Extract the (x, y) coordinate from the center of the cell holding the provided text.  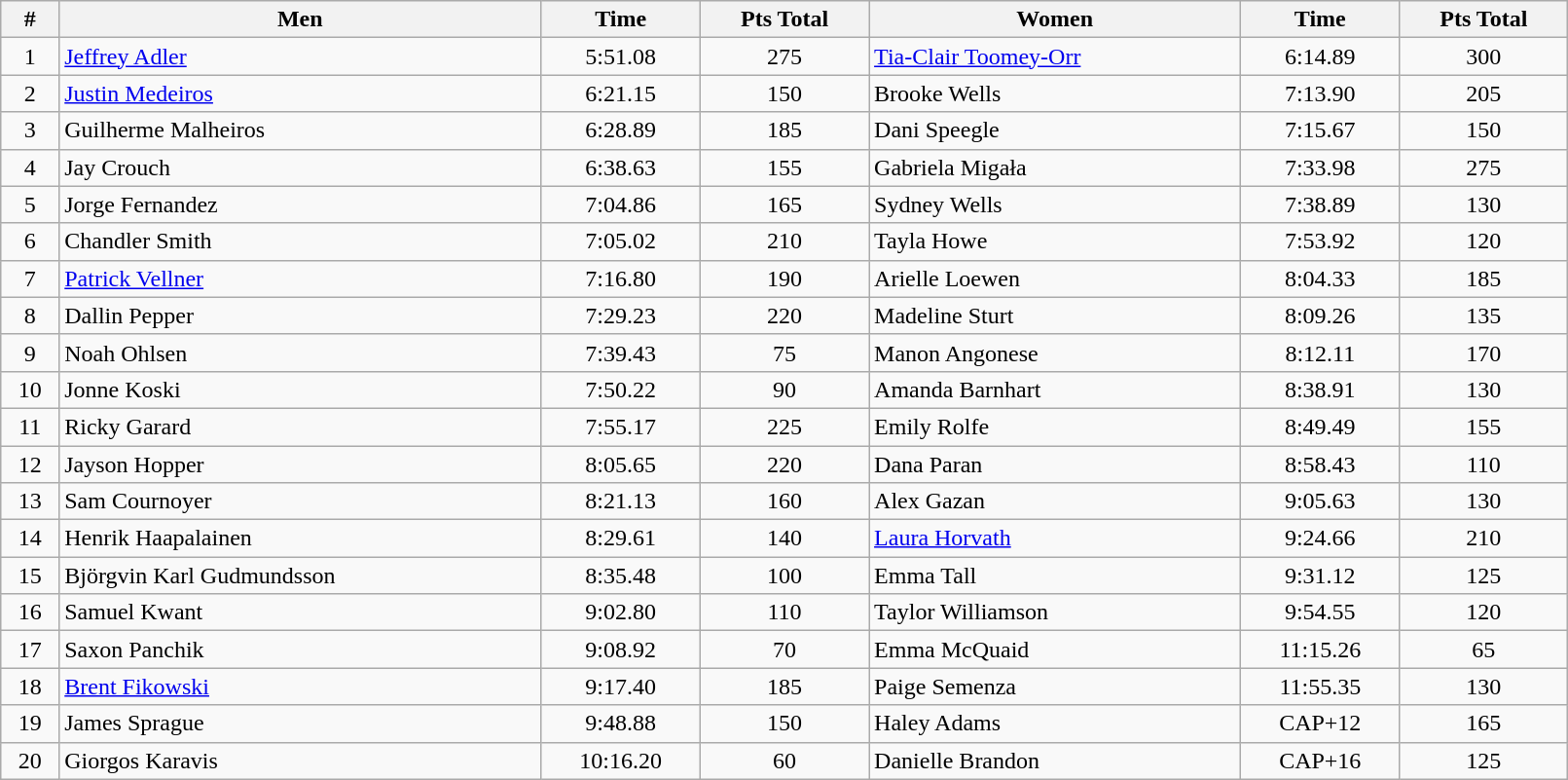
6:14.89 (1320, 56)
Ricky Garard (300, 427)
Taylor Williamson (1055, 613)
Jeffrey Adler (300, 56)
Women (1055, 19)
8:29.61 (621, 539)
225 (784, 427)
160 (784, 501)
# (30, 19)
8:04.33 (1320, 279)
7:04.86 (621, 204)
Samuel Kwant (300, 613)
70 (784, 650)
9:17.40 (621, 687)
8:09.26 (1320, 316)
1 (30, 56)
Brent Fikowski (300, 687)
Noah Ohlsen (300, 353)
5 (30, 204)
9:48.88 (621, 724)
16 (30, 613)
9:24.66 (1320, 539)
7:16.80 (621, 279)
7:55.17 (621, 427)
7:39.43 (621, 353)
60 (784, 761)
10 (30, 390)
8:21.13 (621, 501)
Paige Semenza (1055, 687)
Madeline Sturt (1055, 316)
Emma Tall (1055, 576)
Brooke Wells (1055, 93)
9:05.63 (1320, 501)
Patrick Vellner (300, 279)
13 (30, 501)
190 (784, 279)
7:29.23 (621, 316)
Laura Horvath (1055, 539)
90 (784, 390)
Jay Crouch (300, 167)
9:08.92 (621, 650)
15 (30, 576)
11:15.26 (1320, 650)
Danielle Brandon (1055, 761)
4 (30, 167)
8:12.11 (1320, 353)
9 (30, 353)
Gabriela Migała (1055, 167)
2 (30, 93)
Alex Gazan (1055, 501)
65 (1483, 650)
Jonne Koski (300, 390)
Dani Speegle (1055, 130)
8:38.91 (1320, 390)
8 (30, 316)
8:49.49 (1320, 427)
Arielle Loewen (1055, 279)
7:53.92 (1320, 241)
9:54.55 (1320, 613)
Saxon Panchik (300, 650)
6 (30, 241)
17 (30, 650)
CAP+16 (1320, 761)
7 (30, 279)
Björgvin Karl Gudmundsson (300, 576)
5:51.08 (621, 56)
Manon Angonese (1055, 353)
300 (1483, 56)
Henrik Haapalainen (300, 539)
James Sprague (300, 724)
170 (1483, 353)
Tia-Clair Toomey-Orr (1055, 56)
7:38.89 (1320, 204)
100 (784, 576)
Dallin Pepper (300, 316)
8:35.48 (621, 576)
19 (30, 724)
Emily Rolfe (1055, 427)
205 (1483, 93)
12 (30, 464)
Justin Medeiros (300, 93)
20 (30, 761)
CAP+12 (1320, 724)
9:02.80 (621, 613)
7:05.02 (621, 241)
Emma McQuaid (1055, 650)
7:15.67 (1320, 130)
7:13.90 (1320, 93)
Men (300, 19)
75 (784, 353)
Jorge Fernandez (300, 204)
8:58.43 (1320, 464)
Sydney Wells (1055, 204)
6:28.89 (621, 130)
Jayson Hopper (300, 464)
Dana Paran (1055, 464)
14 (30, 539)
Haley Adams (1055, 724)
18 (30, 687)
9:31.12 (1320, 576)
10:16.20 (621, 761)
3 (30, 130)
Guilherme Malheiros (300, 130)
Amanda Barnhart (1055, 390)
7:33.98 (1320, 167)
7:50.22 (621, 390)
140 (784, 539)
135 (1483, 316)
6:38.63 (621, 167)
11 (30, 427)
Sam Cournoyer (300, 501)
6:21.15 (621, 93)
11:55.35 (1320, 687)
Chandler Smith (300, 241)
Giorgos Karavis (300, 761)
Tayla Howe (1055, 241)
8:05.65 (621, 464)
